Return the [x, y] coordinate for the center point of the cell that contains the specified text.  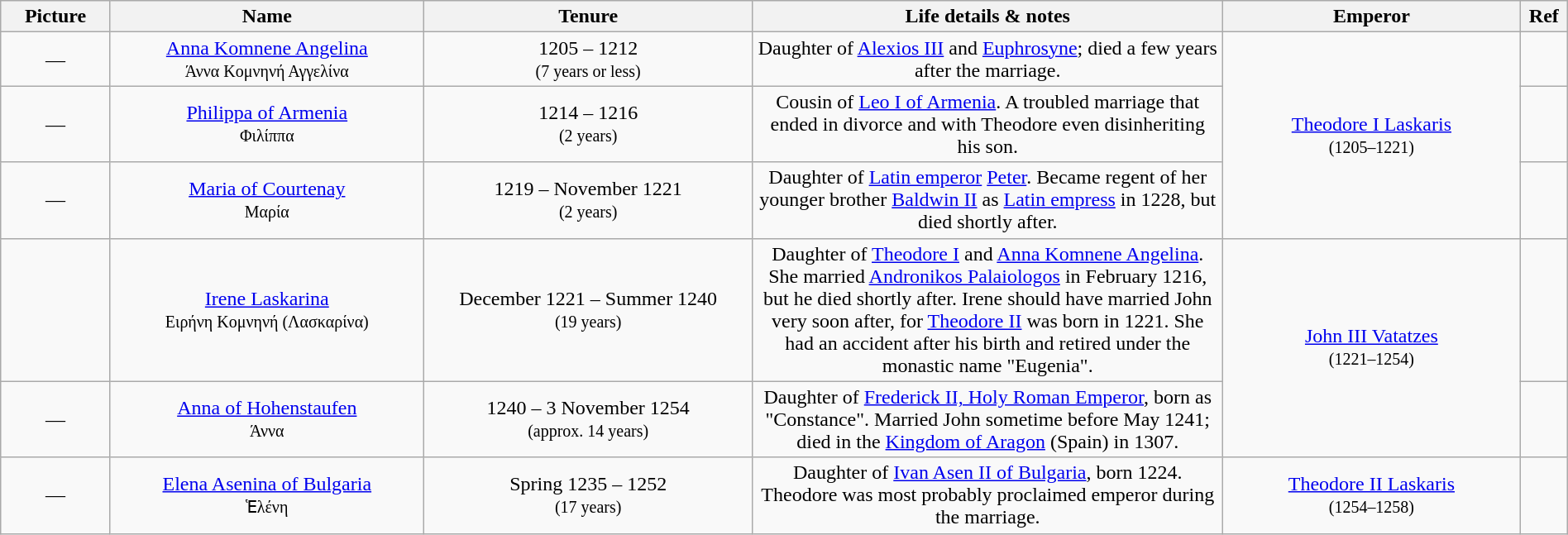
Daughter of Ivan Asen II of Bulgaria, born 1224. Theodore was most probably proclaimed emperor during the marriage. [987, 495]
Tenure [588, 17]
December 1221 – Summer 1240(19 years) [588, 309]
1205 – 1212(7 years or less) [588, 60]
Spring 1235 – 1252(17 years) [588, 495]
Name [266, 17]
John III Vatatzes(1221–1254) [1371, 347]
1214 – 1216(2 years) [588, 124]
Cousin of Leo I of Armenia. A troubled marriage that ended in divorce and with Theodore even disinheriting his son. [987, 124]
Emperor [1371, 17]
Maria of CourtenayΜαρία [266, 200]
Daughter of Alexios III and Euphrosyne; died a few years after the marriage. [987, 60]
Daughter of Latin emperor Peter. Became regent of her younger brother Baldwin II as Latin empress in 1228, but died shortly after. [987, 200]
1219 – November 1221(2 years) [588, 200]
Picture [56, 17]
1240 – 3 November 1254(approx. 14 years) [588, 419]
Irene LaskarinaΕιρήνη Κομνηνή (Λασκαρίνα) [266, 309]
Anna Komnene AngelinaΆννα Κομνηνή Αγγελίνα [266, 60]
Theodore I Laskaris(1205–1221) [1371, 136]
Philippa of ArmeniaΦιλίππα [266, 124]
Elena Asenina of BulgariaἙλένη [266, 495]
Anna of HohenstaufenΆννα [266, 419]
Ref [1543, 17]
Life details & notes [987, 17]
Theodore II Laskaris(1254–1258) [1371, 495]
